From the cell containing the given text, extract its center point as (x, y) coordinate. 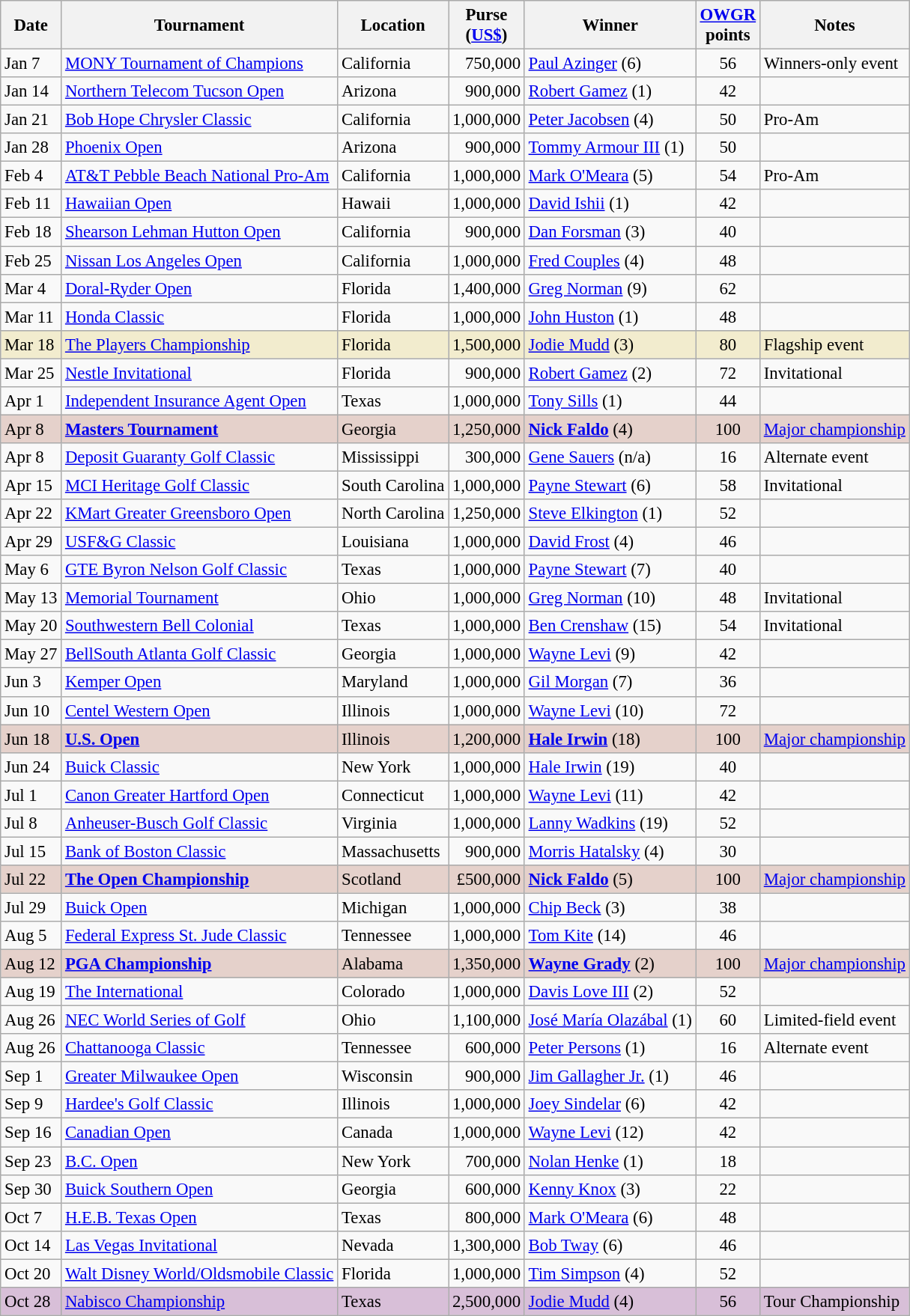
Aug 5 (31, 936)
Wayne Levi (12) (610, 1133)
Jan 28 (31, 147)
Chip Beck (3) (610, 907)
Winner (610, 25)
Nick Faldo (5) (610, 880)
May 27 (31, 654)
Purse(US$) (487, 25)
KMart Greater Greensboro Open (199, 514)
David Frost (4) (610, 542)
Paul Azinger (6) (610, 64)
Masters Tournament (199, 429)
Oct 28 (31, 1302)
Greg Norman (10) (610, 598)
Jun 10 (31, 710)
Wayne Levi (10) (610, 710)
Maryland (393, 683)
Flagship event (834, 344)
Jan 21 (31, 120)
Louisiana (393, 542)
80 (728, 344)
Jun 18 (31, 739)
Doral-Ryder Open (199, 288)
Wisconsin (393, 1076)
Aug 19 (31, 992)
18 (728, 1161)
Apr 29 (31, 542)
Shearson Lehman Hutton Open (199, 232)
Anheuser-Busch Golf Classic (199, 823)
Notes (834, 25)
Bob Tway (6) (610, 1245)
Feb 4 (31, 176)
Sep 23 (31, 1161)
700,000 (487, 1161)
Sep 1 (31, 1076)
Robert Gamez (1) (610, 91)
Gil Morgan (7) (610, 683)
USF&G Classic (199, 542)
36 (728, 683)
62 (728, 288)
Memorial Tournament (199, 598)
B.C. Open (199, 1161)
Joey Sindelar (6) (610, 1104)
Location (393, 25)
Mar 4 (31, 288)
BellSouth Atlanta Golf Classic (199, 654)
GTE Byron Nelson Golf Classic (199, 570)
Nevada (393, 1245)
Southwestern Bell Colonial (199, 626)
Deposit Guaranty Golf Classic (199, 457)
Tom Kite (14) (610, 936)
750,000 (487, 64)
Date (31, 25)
1,100,000 (487, 1020)
Nabisco Championship (199, 1302)
José María Olazábal (1) (610, 1020)
Walt Disney World/Oldsmobile Classic (199, 1273)
Dan Forsman (3) (610, 232)
Mar 18 (31, 344)
1,350,000 (487, 964)
Mar 25 (31, 373)
Michigan (393, 907)
1,300,000 (487, 1245)
May 20 (31, 626)
Honda Classic (199, 317)
Winners-only event (834, 64)
Ben Crenshaw (15) (610, 626)
Hawaiian Open (199, 204)
North Carolina (393, 514)
Bob Hope Chrysler Classic (199, 120)
1,200,000 (487, 739)
2,500,000 (487, 1302)
Canon Greater Hartford Open (199, 795)
58 (728, 485)
John Huston (1) (610, 317)
Steve Elkington (1) (610, 514)
Tony Sills (1) (610, 401)
Centel Western Open (199, 710)
1,400,000 (487, 288)
Buick Classic (199, 767)
Jun 3 (31, 683)
Jan 14 (31, 91)
38 (728, 907)
£500,000 (487, 880)
Northern Telecom Tucson Open (199, 91)
Fred Couples (4) (610, 261)
Wayne Grady (2) (610, 964)
800,000 (487, 1217)
Peter Persons (1) (610, 1048)
Sep 30 (31, 1189)
Apr 22 (31, 514)
Sep 16 (31, 1133)
Jan 7 (31, 64)
NEC World Series of Golf (199, 1020)
Jim Gallagher Jr. (1) (610, 1076)
Greater Milwaukee Open (199, 1076)
Wayne Levi (11) (610, 795)
Hale Irwin (18) (610, 739)
Colorado (393, 992)
Peter Jacobsen (4) (610, 120)
South Carolina (393, 485)
The International (199, 992)
Phoenix Open (199, 147)
The Players Championship (199, 344)
Virginia (393, 823)
Oct 14 (31, 1245)
Jul 8 (31, 823)
Buick Southern Open (199, 1189)
Nolan Henke (1) (610, 1161)
1,500,000 (487, 344)
Kemper Open (199, 683)
Hawaii (393, 204)
60 (728, 1020)
PGA Championship (199, 964)
Jul 1 (31, 795)
Apr 15 (31, 485)
Jodie Mudd (3) (610, 344)
Nestle Invitational (199, 373)
44 (728, 401)
Nick Faldo (4) (610, 429)
Wayne Levi (9) (610, 654)
MCI Heritage Golf Classic (199, 485)
Jun 24 (31, 767)
Payne Stewart (6) (610, 485)
U.S. Open (199, 739)
H.E.B. Texas Open (199, 1217)
Las Vegas Invitational (199, 1245)
Feb 18 (31, 232)
Hale Irwin (19) (610, 767)
Jodie Mudd (4) (610, 1302)
22 (728, 1189)
MONY Tournament of Champions (199, 64)
The Open Championship (199, 880)
Mississippi (393, 457)
Independent Insurance Agent Open (199, 401)
Chattanooga Classic (199, 1048)
OWGRpoints (728, 25)
Oct 20 (31, 1273)
Gene Sauers (n/a) (610, 457)
Lanny Wadkins (19) (610, 823)
Tommy Armour III (1) (610, 147)
Mark O'Meara (5) (610, 176)
Connecticut (393, 795)
Greg Norman (9) (610, 288)
Federal Express St. Jude Classic (199, 936)
Jul 15 (31, 851)
Kenny Knox (3) (610, 1189)
Jul 29 (31, 907)
Tour Championship (834, 1302)
Davis Love III (2) (610, 992)
Tournament (199, 25)
30 (728, 851)
Aug 12 (31, 964)
Oct 7 (31, 1217)
Mark O'Meara (6) (610, 1217)
Bank of Boston Classic (199, 851)
Sep 9 (31, 1104)
Morris Hatalsky (4) (610, 851)
Scotland (393, 880)
Jul 22 (31, 880)
Robert Gamez (2) (610, 373)
AT&T Pebble Beach National Pro-Am (199, 176)
Payne Stewart (7) (610, 570)
Feb 25 (31, 261)
Hardee's Golf Classic (199, 1104)
Canada (393, 1133)
Limited-field event (834, 1020)
Massachusetts (393, 851)
Buick Open (199, 907)
David Ishii (1) (610, 204)
Mar 11 (31, 317)
300,000 (487, 457)
Canadian Open (199, 1133)
Tim Simpson (4) (610, 1273)
Nissan Los Angeles Open (199, 261)
Feb 11 (31, 204)
May 13 (31, 598)
Apr 1 (31, 401)
May 6 (31, 570)
Alabama (393, 964)
